Provide the (X, Y) coordinate of the cell's center where the given text is located.  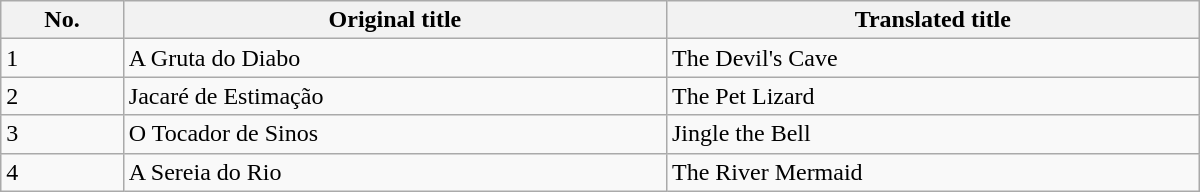
2 (62, 96)
Original title (394, 20)
Translated title (932, 20)
A Sereia do Rio (394, 172)
4 (62, 172)
No. (62, 20)
The Devil's Cave (932, 58)
A Gruta do Diabo (394, 58)
The Pet Lizard (932, 96)
O Tocador de Sinos (394, 134)
Jacaré de Estimação (394, 96)
1 (62, 58)
Jingle the Bell (932, 134)
3 (62, 134)
The River Mermaid (932, 172)
